Output the [X, Y] coordinate of the center of the cell containing the given text.  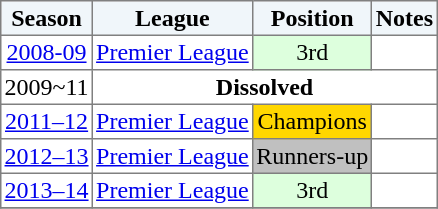
2013–14 [47, 190]
2012–13 [47, 156]
Season [47, 18]
2008-09 [47, 52]
League [172, 18]
Runners-up [312, 156]
Champions [312, 121]
Position [312, 18]
2009~11 [47, 87]
Dissolved [264, 87]
Notes [404, 18]
2011–12 [47, 121]
